Return (X, Y) of the center of cell containing provided text 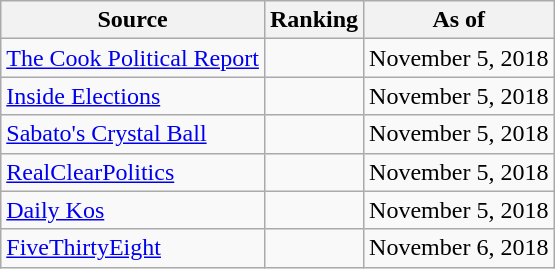
As of (459, 20)
RealClearPolitics (133, 172)
Daily Kos (133, 210)
Inside Elections (133, 96)
Ranking (314, 20)
The Cook Political Report (133, 58)
Sabato's Crystal Ball (133, 134)
FiveThirtyEight (133, 248)
November 6, 2018 (459, 248)
Source (133, 20)
